Locate the cell with the specified text and output its (X, Y) center coordinate. 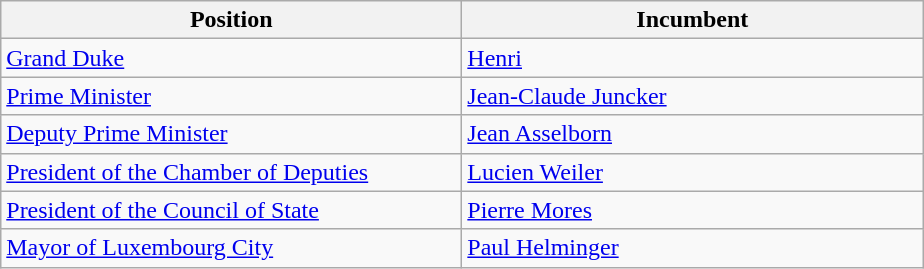
Paul Helminger (692, 248)
Deputy Prime Minister (232, 134)
Henri (692, 58)
Lucien Weiler (692, 172)
Grand Duke (232, 58)
Incumbent (692, 20)
Jean-Claude Juncker (692, 96)
President of the Chamber of Deputies (232, 172)
Pierre Mores (692, 210)
Jean Asselborn (692, 134)
President of the Council of State (232, 210)
Prime Minister (232, 96)
Position (232, 20)
Mayor of Luxembourg City (232, 248)
